Extract the [X, Y] coordinate from the center of the cell holding the provided text.  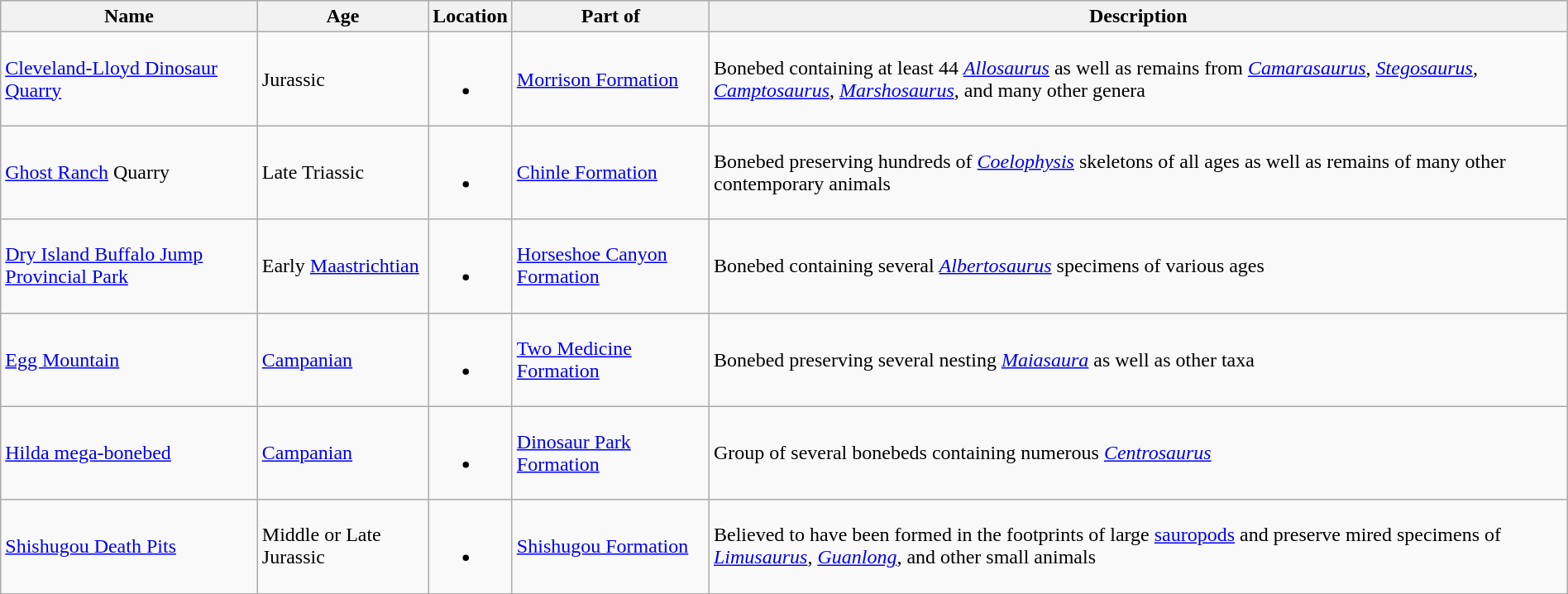
Part of [610, 17]
Group of several bonebeds containing numerous Centrosaurus [1138, 453]
Bonebed containing at least 44 Allosaurus as well as remains from Camarasaurus, Stegosaurus, Camptosaurus, Marshosaurus, and many other genera [1138, 79]
Bonebed preserving several nesting Maiasaura as well as other taxa [1138, 359]
Horseshoe Canyon Formation [610, 266]
Ghost Ranch Quarry [129, 172]
Shishugou Death Pits [129, 546]
Location [471, 17]
Hilda mega-bonebed [129, 453]
Cleveland-Lloyd Dinosaur Quarry [129, 79]
Description [1138, 17]
Morrison Formation [610, 79]
Bonebed containing several Albertosaurus specimens of various ages [1138, 266]
Two Medicine Formation [610, 359]
Dry Island Buffalo Jump Provincial Park [129, 266]
Early Maastrichtian [342, 266]
Chinle Formation [610, 172]
Name [129, 17]
Believed to have been formed in the footprints of large sauropods and preserve mired specimens of Limusaurus, Guanlong, and other small animals [1138, 546]
Bonebed preserving hundreds of Coelophysis skeletons of all ages as well as remains of many other contemporary animals [1138, 172]
Egg Mountain [129, 359]
Middle or Late Jurassic [342, 546]
Late Triassic [342, 172]
Jurassic [342, 79]
Shishugou Formation [610, 546]
Dinosaur Park Formation [610, 453]
Age [342, 17]
